Locate the cell with the specified text and output its [x, y] center coordinate. 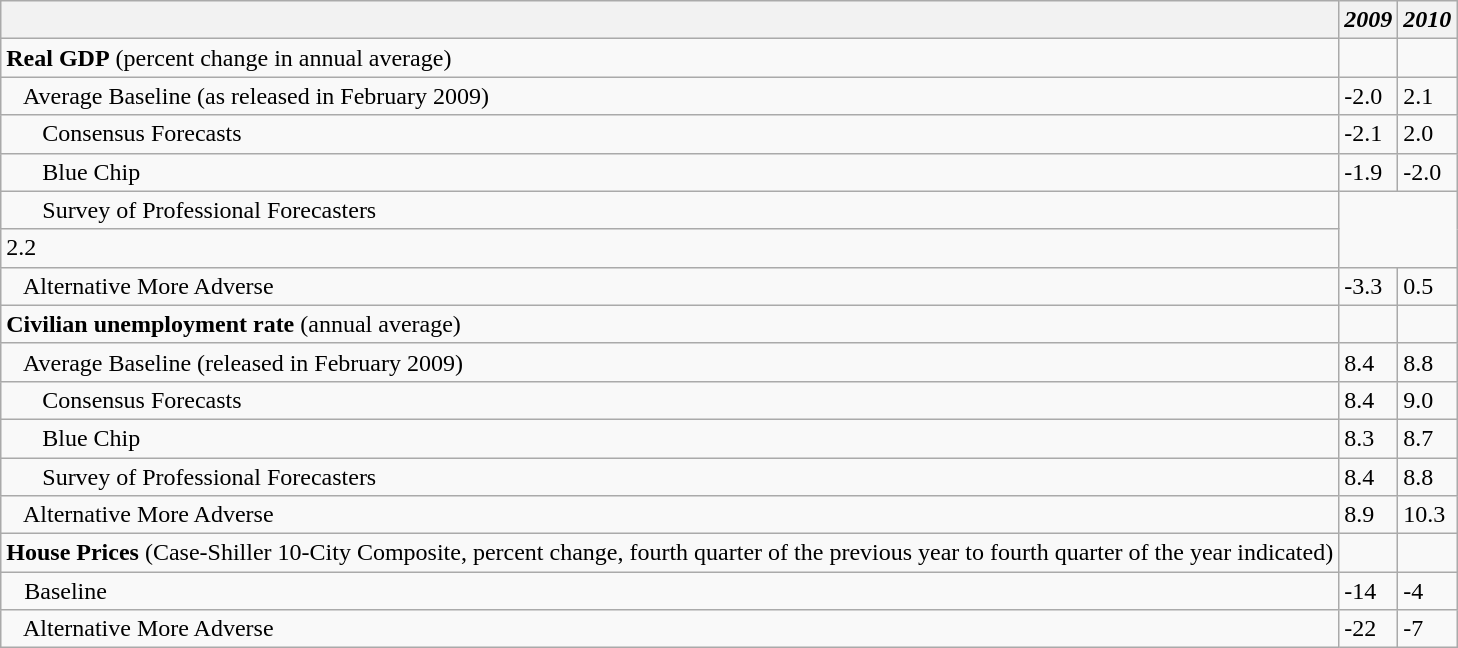
0.5 [1428, 286]
2.2 [670, 248]
9.0 [1428, 400]
8.3 [1368, 438]
Average Baseline (released in February 2009) [670, 362]
House Prices (Case-Shiller 10-City Composite, percent change, fourth quarter of the previous year to fourth quarter of the year indicated) [670, 553]
2.0 [1428, 134]
-3.3 [1368, 286]
2010 [1428, 20]
2009 [1368, 20]
Baseline [670, 591]
8.7 [1428, 438]
2.1 [1428, 96]
Average Baseline (as released in February 2009) [670, 96]
10.3 [1428, 515]
8.9 [1368, 515]
Real GDP (percent change in annual average) [670, 58]
-7 [1428, 629]
Civilian unemployment rate (annual average) [670, 324]
-4 [1428, 591]
-1.9 [1368, 172]
-2.1 [1368, 134]
-22 [1368, 629]
-14 [1368, 591]
